Capture the cell that displays the provided text and extract its (x, y) central coordinate. 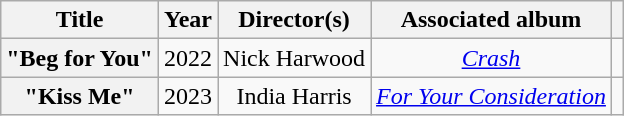
For Your Consideration (492, 96)
Year (188, 20)
"Kiss Me" (80, 96)
"Beg for You" (80, 58)
Title (80, 20)
Crash (492, 58)
Director(s) (294, 20)
India Harris (294, 96)
2022 (188, 58)
Nick Harwood (294, 58)
2023 (188, 96)
Associated album (492, 20)
